For the text-containing cell, return its midpoint in (X, Y) coordinate format. 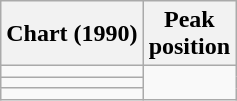
Chart (1990) (72, 34)
Peakposition (189, 34)
